For the text-containing cell, return its midpoint in [x, y] coordinate format. 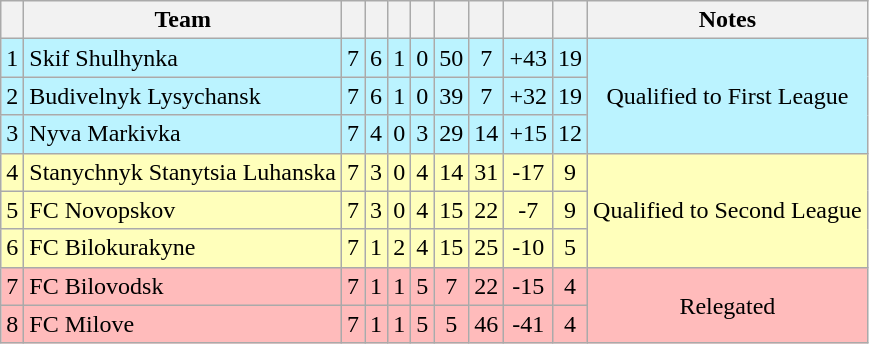
29 [452, 134]
Qualified to Second League [728, 210]
-41 [528, 324]
50 [452, 58]
Team [183, 20]
8 [12, 324]
-10 [528, 248]
-7 [528, 210]
46 [486, 324]
FC Bilovodsk [183, 286]
-17 [528, 172]
+15 [528, 134]
Budivelnyk Lysychansk [183, 96]
Notes [728, 20]
12 [570, 134]
FC Bilokurakyne [183, 248]
Nyva Markivka [183, 134]
FC Milove [183, 324]
Skif Shulhynka [183, 58]
39 [452, 96]
-15 [528, 286]
+43 [528, 58]
Qualified to First League [728, 96]
+32 [528, 96]
Stanychnyk Stanytsia Luhanska [183, 172]
31 [486, 172]
Relegated [728, 305]
25 [486, 248]
FC Novopskov [183, 210]
